From the cell containing the given text, extract its center point as (X, Y) coordinate. 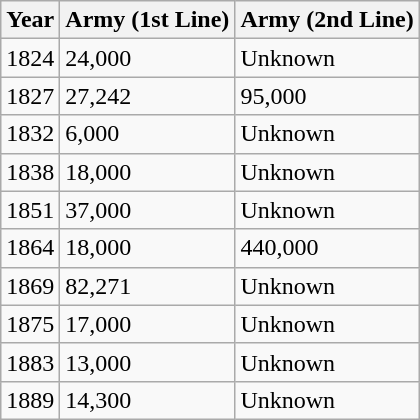
6,000 (148, 134)
Army (1st Line) (148, 20)
1824 (30, 58)
440,000 (327, 248)
1883 (30, 362)
1869 (30, 286)
95,000 (327, 96)
17,000 (148, 324)
24,000 (148, 58)
1851 (30, 210)
37,000 (148, 210)
82,271 (148, 286)
Army (2nd Line) (327, 20)
Year (30, 20)
1827 (30, 96)
1832 (30, 134)
1875 (30, 324)
1864 (30, 248)
1889 (30, 400)
1838 (30, 172)
27,242 (148, 96)
13,000 (148, 362)
14,300 (148, 400)
